Determine the [x, y] coordinate at the center of the cell enclosing the given text.  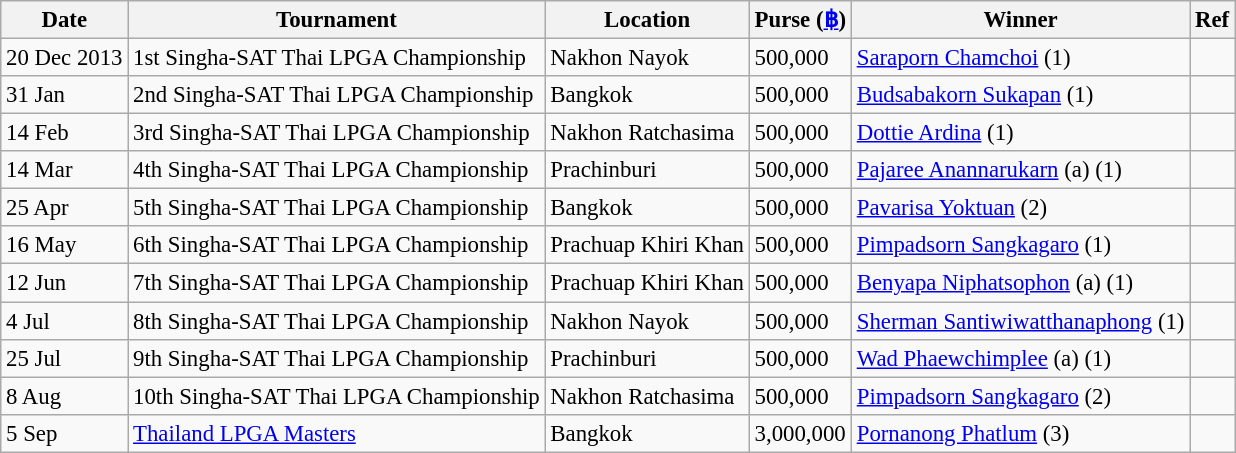
Ref [1212, 20]
Pimpadsorn Sangkagaro (2) [1020, 396]
1st Singha-SAT Thai LPGA Championship [336, 58]
Pimpadsorn Sangkagaro (1) [1020, 245]
12 Jun [64, 283]
Wad Phaewchimplee (a) (1) [1020, 358]
Dottie Ardina (1) [1020, 133]
Location [647, 20]
6th Singha-SAT Thai LPGA Championship [336, 245]
3,000,000 [800, 433]
Pajaree Anannarukarn (a) (1) [1020, 170]
Tournament [336, 20]
Pornanong Phatlum (3) [1020, 433]
8 Aug [64, 396]
25 Apr [64, 208]
5 Sep [64, 433]
Sherman Santiwiwatthanaphong (1) [1020, 321]
16 May [64, 245]
31 Jan [64, 95]
2nd Singha-SAT Thai LPGA Championship [336, 95]
Winner [1020, 20]
Pavarisa Yoktuan (2) [1020, 208]
Benyapa Niphatsophon (a) (1) [1020, 283]
8th Singha-SAT Thai LPGA Championship [336, 321]
Date [64, 20]
14 Feb [64, 133]
14 Mar [64, 170]
10th Singha-SAT Thai LPGA Championship [336, 396]
5th Singha-SAT Thai LPGA Championship [336, 208]
4th Singha-SAT Thai LPGA Championship [336, 170]
20 Dec 2013 [64, 58]
7th Singha-SAT Thai LPGA Championship [336, 283]
Saraporn Chamchoi (1) [1020, 58]
25 Jul [64, 358]
4 Jul [64, 321]
Budsabakorn Sukapan (1) [1020, 95]
Thailand LPGA Masters [336, 433]
Purse (฿) [800, 20]
9th Singha-SAT Thai LPGA Championship [336, 358]
3rd Singha-SAT Thai LPGA Championship [336, 133]
